Provide the (X, Y) coordinate of the cell's center where the given text is located.  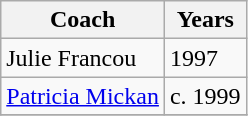
c. 1999 (205, 96)
1997 (205, 58)
Years (205, 20)
Julie Francou (83, 58)
Patricia Mickan (83, 96)
Coach (83, 20)
